Return (X, Y) of the center of cell containing provided text 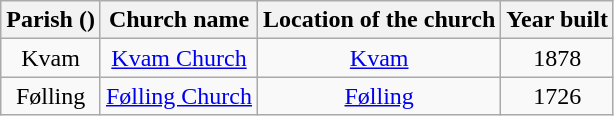
Year built (558, 20)
Følling Church (178, 96)
Church name (178, 20)
1726 (558, 96)
Parish () (51, 20)
Kvam Church (178, 58)
Location of the church (380, 20)
1878 (558, 58)
